Scan for the cell matching the given text and deliver its (X, Y) coordinate at center. 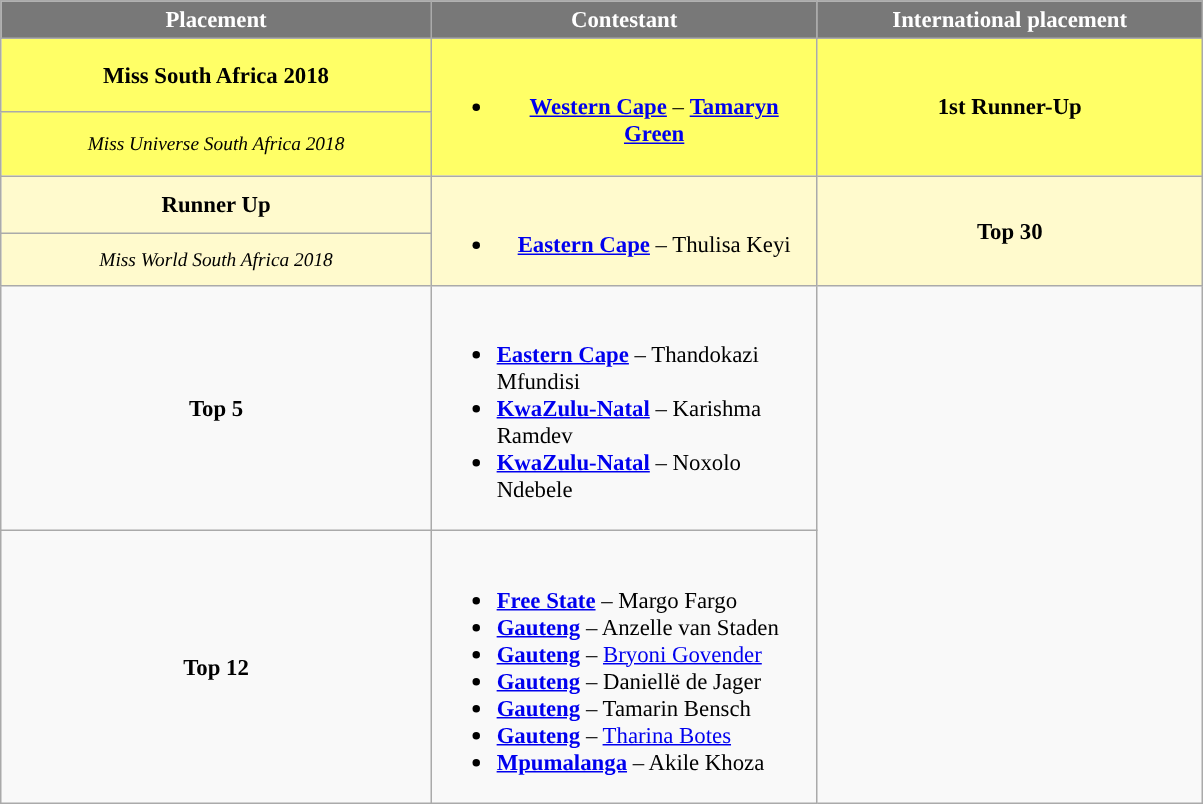
Western Cape – Tamaryn Green (624, 108)
Miss South Africa 2018 (216, 76)
Top 30 (1010, 231)
Top 12 (216, 667)
1st Runner-Up (1010, 108)
Miss World South Africa 2018 (216, 260)
Eastern Cape – Thandokazi MfundisiKwaZulu-Natal – Karishma RamdevKwaZulu-Natal – Noxolo Ndebele (624, 408)
Placement (216, 20)
International placement (1010, 20)
Contestant (624, 20)
Miss Universe South Africa 2018 (216, 143)
Runner Up (216, 205)
Eastern Cape – Thulisa Keyi (624, 231)
Top 5 (216, 408)
